Extract the [X, Y] coordinate from the center of the cell holding the provided text.  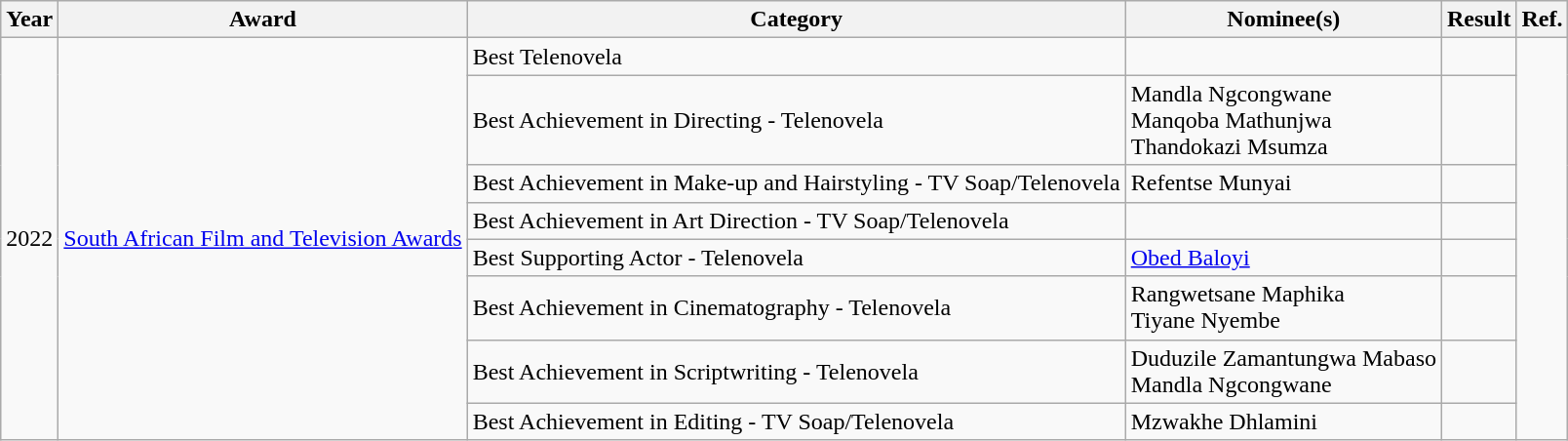
Rangwetsane MaphikaTiyane Nyembe [1283, 308]
Obed Baloyi [1283, 258]
Year [29, 20]
Ref. [1543, 20]
Category [796, 20]
Best Telenovela [796, 57]
Best Achievement in Directing - Telenovela [796, 120]
Best Supporting Actor - Telenovela [796, 258]
Result [1479, 20]
South African Film and Television Awards [263, 239]
Best Achievement in Art Direction - TV Soap/Telenovela [796, 220]
Mzwakhe Dhlamini [1283, 421]
Duduzile Zamantungwa MabasoMandla Ngcongwane [1283, 371]
Best Achievement in Cinematography - Telenovela [796, 308]
Best Achievement in Make-up and Hairstyling - TV Soap/Telenovela [796, 183]
Best Achievement in Scriptwriting - Telenovela [796, 371]
Award [263, 20]
Best Achievement in Editing - TV Soap/Telenovela [796, 421]
Mandla NgcongwaneManqoba MathunjwaThandokazi Msumza [1283, 120]
Refentse Munyai [1283, 183]
Nominee(s) [1283, 20]
2022 [29, 239]
